Capture the cell that displays the provided text and extract its [x, y] central coordinate. 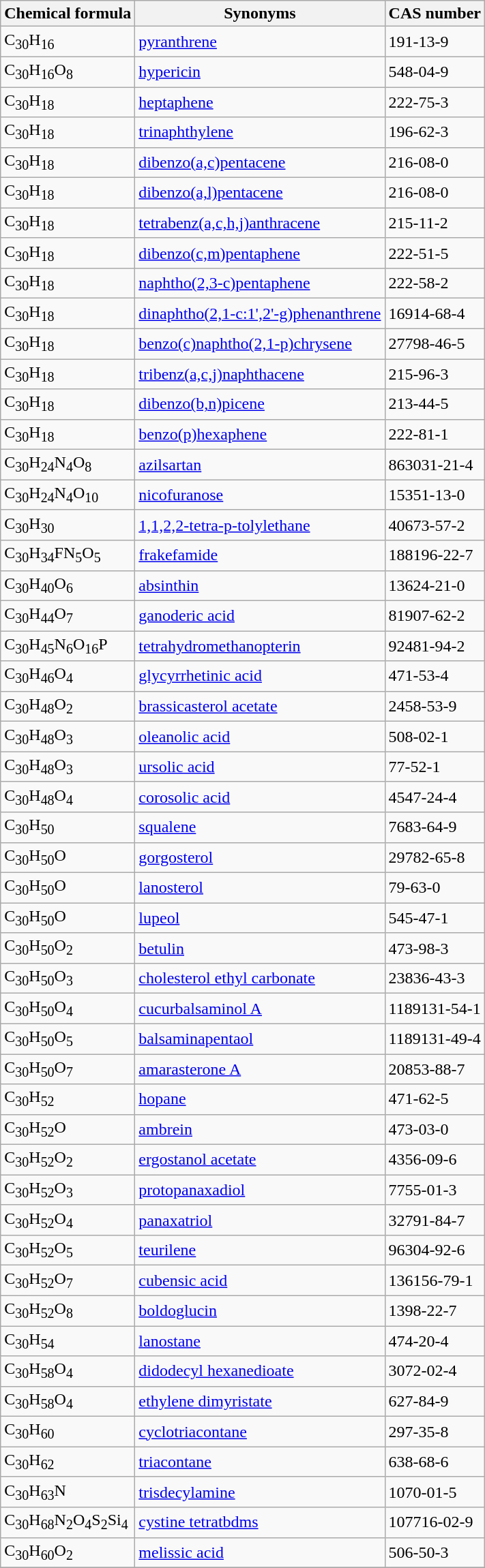
77-52-1 [435, 767]
ambrein [260, 1129]
cystine tetratbdms [260, 1522]
C30H16 [68, 42]
213-44-5 [435, 404]
lanosterol [260, 887]
297-35-8 [435, 1432]
melissic acid [260, 1552]
13624-21-0 [435, 585]
C30H50O4 [68, 1009]
pyranthrene [260, 42]
222-58-2 [435, 283]
92481-94-2 [435, 646]
C30H46O4 [68, 676]
trisdecylamine [260, 1492]
C30H52O7 [68, 1280]
79-63-0 [435, 887]
C30H50 [68, 827]
C30H50O2 [68, 948]
548-04-9 [435, 72]
545-47-1 [435, 918]
corosolic acid [260, 797]
188196-22-7 [435, 555]
1070-01-5 [435, 1492]
4547-24-4 [435, 797]
ethylene dimyristate [260, 1401]
C30H54 [68, 1341]
absinthin [260, 585]
lanostane [260, 1341]
136156-79-1 [435, 1280]
215-96-3 [435, 374]
3072-02-4 [435, 1371]
81907-62-2 [435, 615]
4356-09-6 [435, 1160]
627-84-9 [435, 1401]
tribenz(a,c,j)naphthacene [260, 374]
dibenzo(a,l)pentacene [260, 193]
amarasterone A [260, 1069]
C30H45N6O16P [68, 646]
benzo(p)hexaphene [260, 434]
C30H52O8 [68, 1310]
474-20-4 [435, 1341]
471-62-5 [435, 1099]
dinaphtho(2,1-c:1',2'-g)phenanthrene [260, 313]
glycyrrhetinic acid [260, 676]
C30H52 [68, 1099]
1,1,2,2-tetra-p-tolylethane [260, 525]
azilsartan [260, 465]
863031-21-4 [435, 465]
1189131-54-1 [435, 1009]
ganoderic acid [260, 615]
C30H60O2 [68, 1552]
benzo(c)naphtho(2,1-p)chrysene [260, 343]
32791-84-7 [435, 1220]
oleanolic acid [260, 737]
frakefamide [260, 555]
cubensic acid [260, 1280]
hypericin [260, 72]
C30H52O2 [68, 1160]
cyclotriacontane [260, 1432]
betulin [260, 948]
squalene [260, 827]
508-02-1 [435, 737]
196-62-3 [435, 132]
473-03-0 [435, 1129]
2458-53-9 [435, 706]
Synonyms [260, 14]
gorgosterol [260, 857]
dibenzo(c,m)pentaphene [260, 253]
1189131-49-4 [435, 1039]
cucurbalsaminol A [260, 1009]
teurilene [260, 1250]
C30H52O [68, 1129]
C30H44O7 [68, 615]
C30H24N4O10 [68, 495]
brassicasterol acetate [260, 706]
Chemical formula [68, 14]
protopanaxadiol [260, 1190]
471-53-4 [435, 676]
ergostanol acetate [260, 1160]
C30H30 [68, 525]
C30H48O2 [68, 706]
C30H16O8 [68, 72]
23836-43-3 [435, 978]
C30H63N [68, 1492]
107716-02-9 [435, 1522]
C30H52O3 [68, 1190]
1398-22-7 [435, 1310]
heptaphene [260, 102]
96304-92-6 [435, 1250]
didodecyl hexanedioate [260, 1371]
C30H52O5 [68, 1250]
cholesterol ethyl carbonate [260, 978]
7683-64-9 [435, 827]
C30H68N2O4S2Si4 [68, 1522]
7755-01-3 [435, 1190]
27798-46-5 [435, 343]
nicofuranose [260, 495]
tetrabenz(a,c,h,j)anthracene [260, 223]
C30H50O7 [68, 1069]
C30H40O6 [68, 585]
C30H60 [68, 1432]
CAS number [435, 14]
40673-57-2 [435, 525]
222-75-3 [435, 102]
panaxatriol [260, 1220]
C30H62 [68, 1462]
dibenzo(a,c)pentacene [260, 162]
506-50-3 [435, 1552]
16914-68-4 [435, 313]
ursolic acid [260, 767]
lupeol [260, 918]
222-81-1 [435, 434]
638-68-6 [435, 1462]
473-98-3 [435, 948]
naphtho(2,3-c)pentaphene [260, 283]
191-13-9 [435, 42]
triacontane [260, 1462]
C30H50O3 [68, 978]
C30H24N4O8 [68, 465]
15351-13-0 [435, 495]
dibenzo(b,n)picene [260, 404]
hopane [260, 1099]
balsaminapentaol [260, 1039]
C30H48O4 [68, 797]
C30H52O4 [68, 1220]
tetrahydromethanopterin [260, 646]
29782-65-8 [435, 857]
215-11-2 [435, 223]
C30H34FN5O5 [68, 555]
boldoglucin [260, 1310]
20853-88-7 [435, 1069]
222-51-5 [435, 253]
C30H50O5 [68, 1039]
trinaphthylene [260, 132]
